Detect which cell encompasses the target text, then output its (x, y) center coordinate. 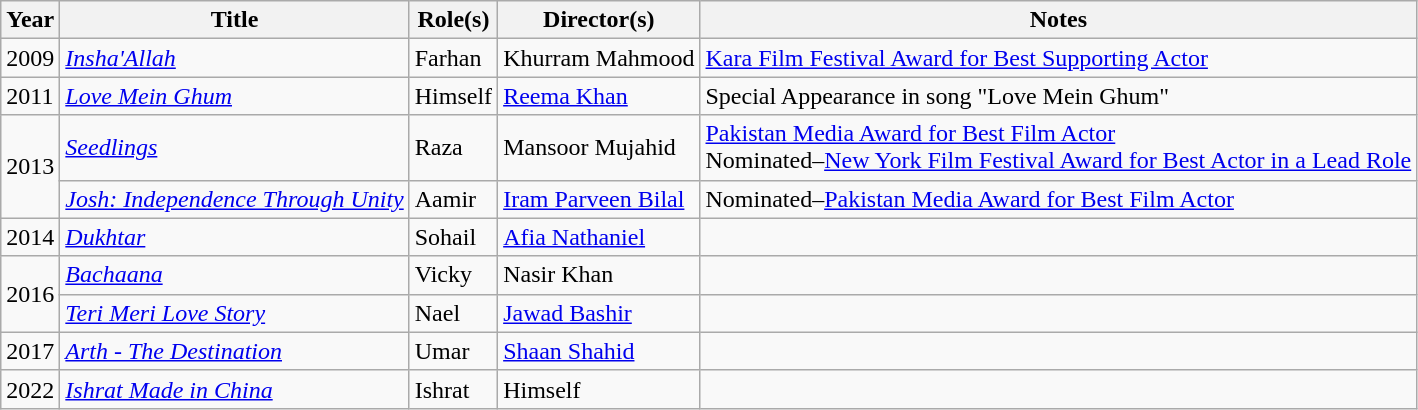
2022 (30, 389)
Ishrat Made in China (234, 389)
Director(s) (599, 20)
Insha'Allah (234, 58)
Notes (1058, 20)
Arth - The Destination (234, 351)
Vicky (453, 275)
Mansoor Mujahid (599, 148)
2011 (30, 96)
Jawad Bashir (599, 313)
Shaan Shahid (599, 351)
Role(s) (453, 20)
Umar (453, 351)
Kara Film Festival Award for Best Supporting Actor (1058, 58)
2009 (30, 58)
Nominated–Pakistan Media Award for Best Film Actor (1058, 199)
2016 (30, 294)
Afia Nathaniel (599, 237)
2017 (30, 351)
Love Mein Ghum (234, 96)
Nasir Khan (599, 275)
Iram Parveen Bilal (599, 199)
Reema Khan (599, 96)
Teri Meri Love Story (234, 313)
2014 (30, 237)
Title (234, 20)
Khurram Mahmood (599, 58)
Nael (453, 313)
Aamir (453, 199)
2013 (30, 166)
Ishrat (453, 389)
Seedlings (234, 148)
Farhan (453, 58)
Pakistan Media Award for Best Film ActorNominated–New York Film Festival Award for Best Actor in a Lead Role (1058, 148)
Dukhtar (234, 237)
Bachaana (234, 275)
Sohail (453, 237)
Special Appearance in song "Love Mein Ghum" (1058, 96)
Year (30, 20)
Josh: Independence Through Unity (234, 199)
Raza (453, 148)
